Pinpoint the cell where the given text exists, returning its [x, y] midpoint coordinate. 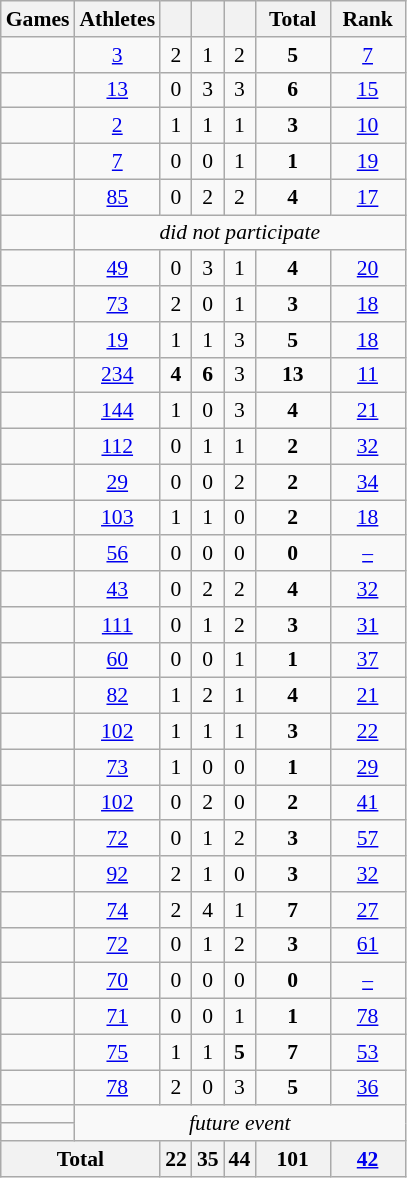
234 [117, 375]
92 [117, 874]
85 [117, 197]
43 [117, 589]
60 [117, 660]
35 [208, 1159]
57 [368, 839]
101 [292, 1159]
34 [368, 482]
70 [117, 981]
144 [117, 411]
Athletes [117, 19]
44 [240, 1159]
11 [368, 375]
82 [117, 696]
17 [368, 197]
15 [368, 90]
31 [368, 625]
112 [117, 447]
41 [368, 803]
56 [117, 554]
future event [240, 1124]
103 [117, 518]
37 [368, 660]
61 [368, 945]
27 [368, 910]
111 [117, 625]
Games [38, 19]
74 [117, 910]
Rank [368, 19]
36 [368, 1088]
20 [368, 269]
71 [117, 1017]
did not participate [240, 233]
42 [368, 1159]
10 [368, 126]
49 [117, 269]
53 [368, 1052]
75 [117, 1052]
